Return the [X, Y] coordinate for the center point of the cell that contains the specified text.  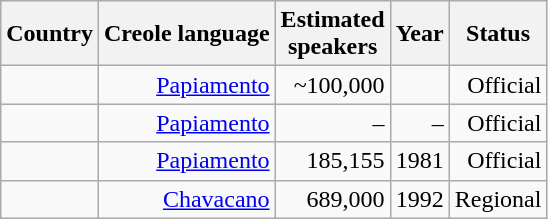
1981 [420, 161]
~100,000 [332, 85]
Status [498, 34]
Regional [498, 199]
1992 [420, 199]
Chavacano [186, 199]
Year [420, 34]
689,000 [332, 199]
Estimatedspeakers [332, 34]
185,155 [332, 161]
Country [50, 34]
Creole language [186, 34]
